Output the (X, Y) coordinate of the center of the cell containing the given text.  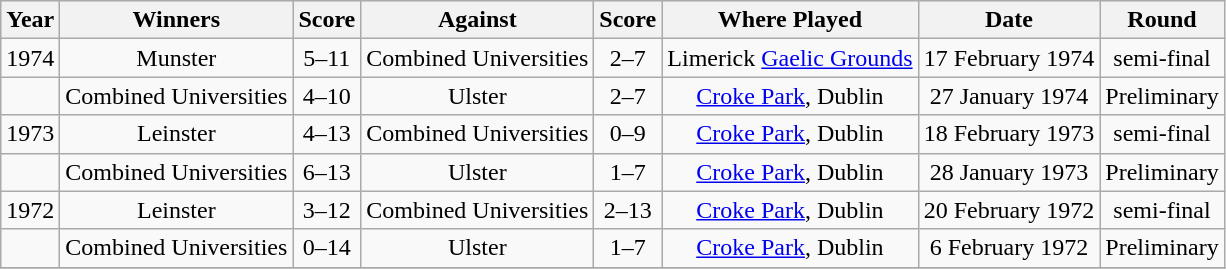
Munster (176, 58)
Year (30, 20)
Where Played (790, 20)
1972 (30, 210)
1974 (30, 58)
18 February 1973 (1009, 134)
3–12 (327, 210)
4–10 (327, 96)
Limerick Gaelic Grounds (790, 58)
Date (1009, 20)
4–13 (327, 134)
Against (478, 20)
0–9 (628, 134)
27 January 1974 (1009, 96)
Winners (176, 20)
20 February 1972 (1009, 210)
5–11 (327, 58)
6 February 1972 (1009, 248)
28 January 1973 (1009, 172)
0–14 (327, 248)
17 February 1974 (1009, 58)
6–13 (327, 172)
Round (1162, 20)
1973 (30, 134)
2–13 (628, 210)
